For the text-containing cell, return its midpoint in [X, Y] coordinate format. 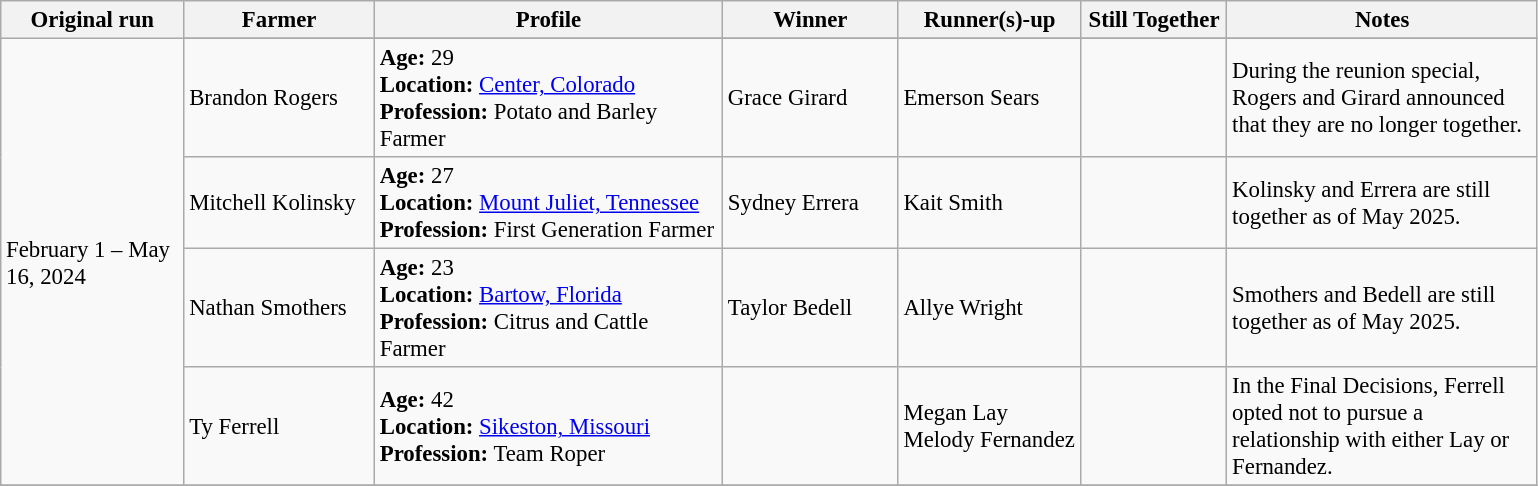
Emerson Sears [990, 98]
Still Together [1154, 20]
Taylor Bedell [811, 308]
Sydney Errera [811, 203]
Kolinsky and Errera are still together as of May 2025. [1382, 203]
Age: 23 Location: Bartow, Florida Profession: Citrus and Cattle Farmer [548, 308]
Brandon Rogers [280, 98]
Grace Girard [811, 98]
Notes [1382, 20]
In the Final Decisions, Ferrell opted not to pursue a relationship with either Lay or Fernandez. [1382, 426]
Profile [548, 20]
Age: 27 Location: Mount Juliet, Tennessee Profession: First Generation Farmer [548, 203]
Runner(s)-up [990, 20]
Kait Smith [990, 203]
Age: 42 Location: Sikeston, Missouri Profession: Team Roper [548, 426]
Mitchell Kolinsky [280, 203]
Allye Wright [990, 308]
During the reunion special, Rogers and Girard announced that they are no longer together. [1382, 98]
February 1 – May 16, 2024 [92, 262]
Megan LayMelody Fernandez [990, 426]
Age: 29 Location: Center, Colorado Profession: Potato and Barley Farmer [548, 98]
Smothers and Bedell are still together as of May 2025. [1382, 308]
Original run [92, 20]
Farmer [280, 20]
Nathan Smothers [280, 308]
Winner [811, 20]
Ty Ferrell [280, 426]
